For the text-containing cell, return its midpoint in (x, y) coordinate format. 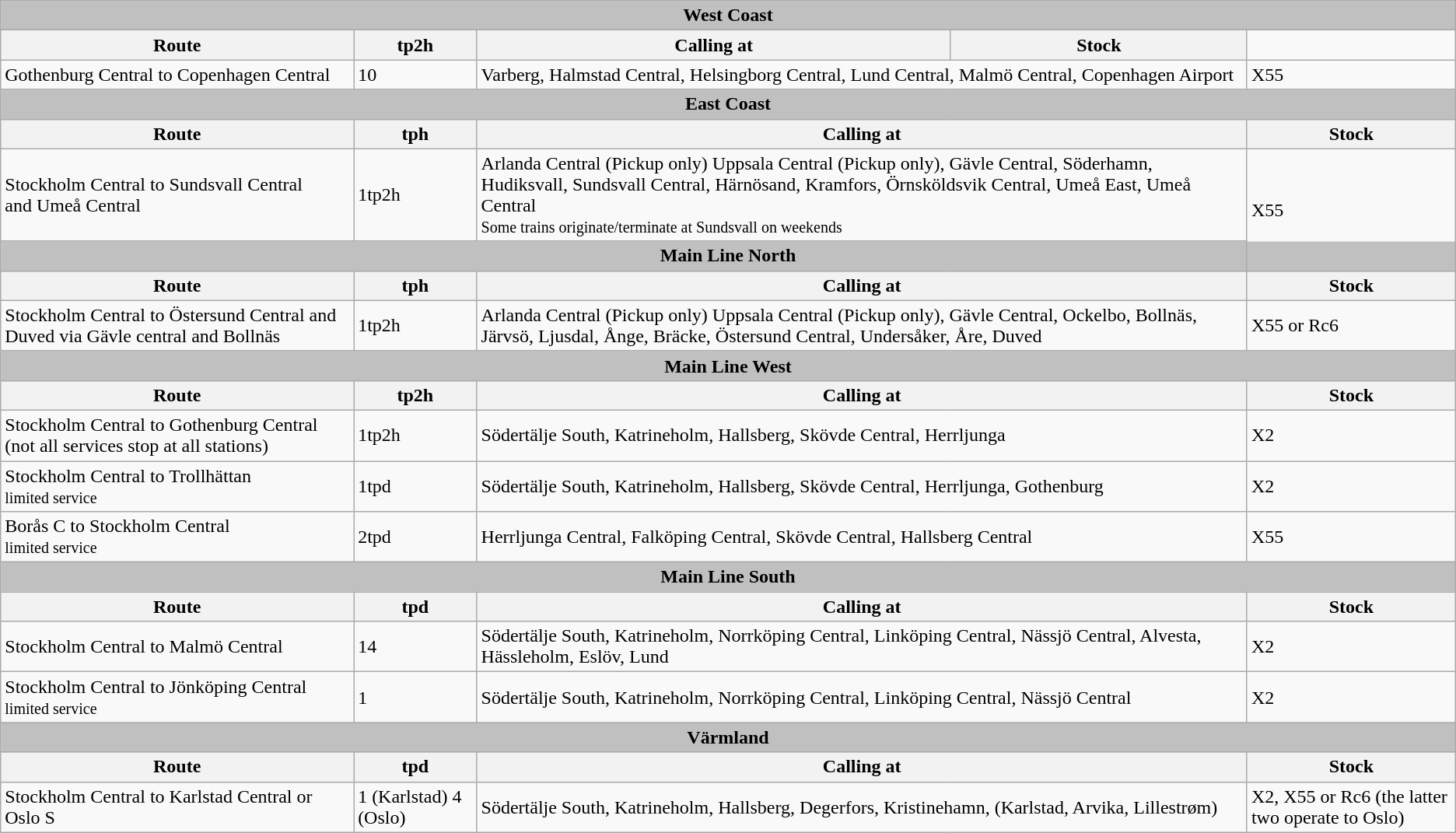
1 (415, 697)
Herrljunga Central, Falköping Central, Skövde Central, Hallsberg Central (862, 537)
Stockholm Central to Karlstad Central or Oslo S (177, 807)
Varberg, Halmstad Central, Helsingborg Central, Lund Central, Malmö Central, Copenhagen Airport (862, 75)
Stockholm Central to Malmö Central (177, 647)
East Coast (728, 104)
Borås C to Stockholm Central limited service (177, 537)
Värmland (728, 737)
Södertälje South, Katrineholm, Hallsberg, Skövde Central, Herrljunga, Gothenburg (862, 485)
Stockholm Central to Gothenburg Central (not all services stop at all stations) (177, 436)
X2, X55 or Rc6 (the latter two operate to Oslo) (1351, 807)
Stockholm Central to Jönköping Central limited service (177, 697)
Main Line South (728, 577)
Gothenburg Central to Copenhagen Central (177, 75)
Stockholm Central to Trollhättan limited service (177, 485)
10 (415, 75)
Main Line West (728, 366)
Stockholm Central to Östersund Central and Duved via Gävle central and Bollnäs (177, 325)
X55 or Rc6 (1351, 325)
Stockholm Central to Sundsvall Centraland Umeå Central (177, 194)
1tpd (415, 485)
Södertälje South, Katrineholm, Norrköping Central, Linköping Central, Nässjö Central (862, 697)
Södertälje South, Katrineholm, Hallsberg, Degerfors, Kristinehamn, (Karlstad, Arvika, Lillestrøm) (862, 807)
14 (415, 647)
Södertälje South, Katrineholm, Norrköping Central, Linköping Central, Nässjö Central, Alvesta, Hässleholm, Eslöv, Lund (862, 647)
2tpd (415, 537)
Main Line North (728, 256)
West Coast (728, 16)
Södertälje South, Katrineholm, Hallsberg, Skövde Central, Herrljunga (862, 436)
1 (Karlstad) 4 (Oslo) (415, 807)
